Pinpoint the cell where the given text exists, returning its (X, Y) midpoint coordinate. 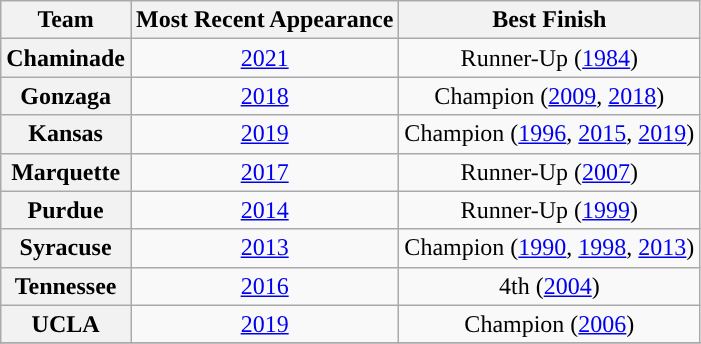
2014 (264, 210)
Runner-Up (1999) (550, 210)
Most Recent Appearance (264, 20)
Tennessee (66, 286)
2021 (264, 58)
Champion (2009, 2018) (550, 96)
Champion (2006) (550, 324)
Purdue (66, 210)
2018 (264, 96)
2016 (264, 286)
UCLA (66, 324)
Gonzaga (66, 96)
Kansas (66, 134)
Runner-Up (1984) (550, 58)
Best Finish (550, 20)
Marquette (66, 172)
2017 (264, 172)
Champion (1990, 1998, 2013) (550, 248)
Syracuse (66, 248)
Chaminade (66, 58)
2013 (264, 248)
Champion (1996, 2015, 2019) (550, 134)
Team (66, 20)
Runner-Up (2007) (550, 172)
4th (2004) (550, 286)
